Find where the given text appears and provide that cell's center as [X, Y] coordinate. 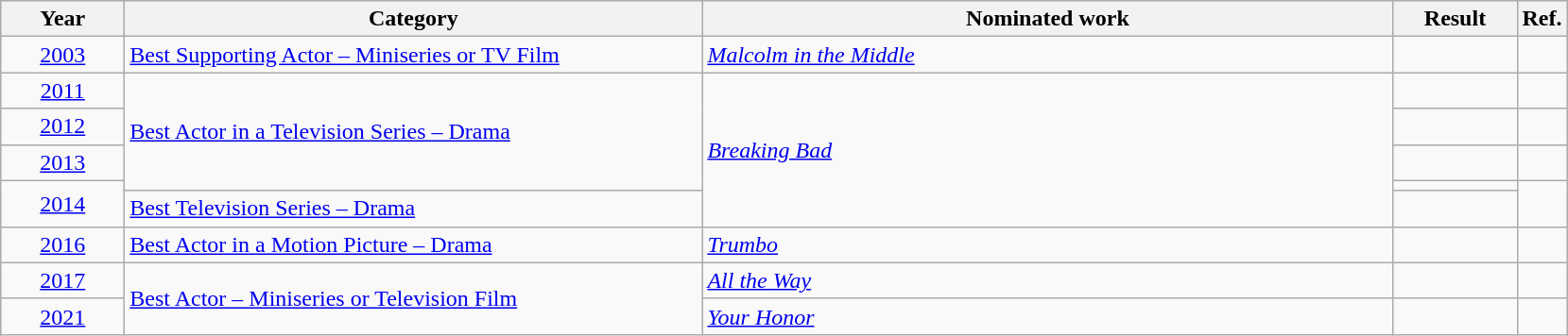
2016 [62, 244]
Breaking Bad [1047, 149]
Your Honor [1047, 316]
2017 [62, 280]
Trumbo [1047, 244]
Best Actor – Miniseries or Television Film [414, 298]
2013 [62, 162]
Best Actor in a Motion Picture – Drama [414, 244]
Ref. [1542, 19]
All the Way [1047, 280]
2003 [62, 55]
Best Television Series – Drama [414, 209]
Result [1456, 19]
2014 [62, 204]
Best Supporting Actor – Miniseries or TV Film [414, 55]
2021 [62, 316]
2011 [62, 91]
Category [414, 19]
2012 [62, 126]
Best Actor in a Television Series – Drama [414, 132]
Malcolm in the Middle [1047, 55]
Nominated work [1047, 19]
Year [62, 19]
